Determine the [X, Y] coordinate at the center of the cell enclosing the given text.  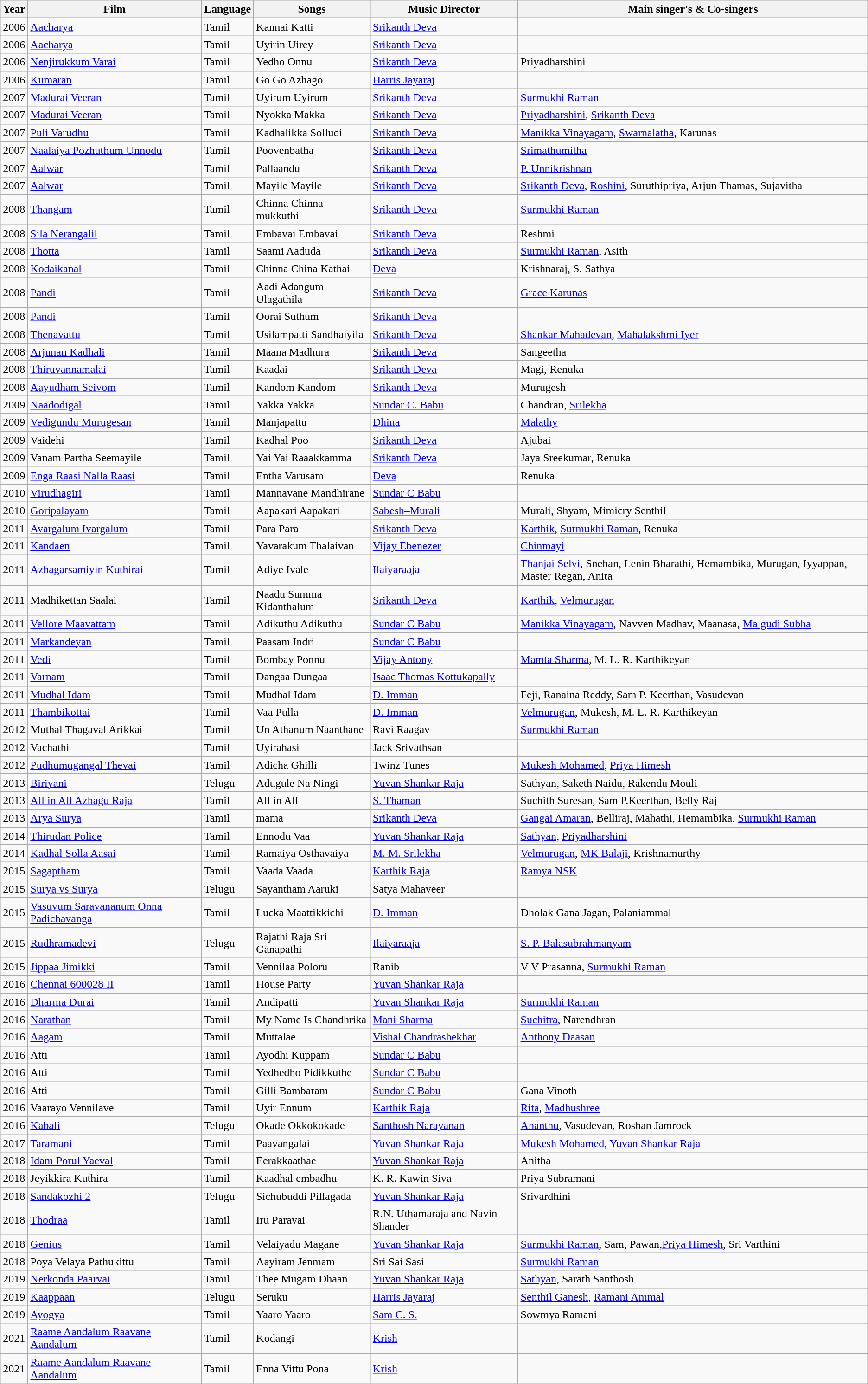
S. P. Balasubrahmanyam [693, 943]
Embavai Embavai [312, 233]
Kaadai [312, 370]
Rudhramadevi [115, 943]
Kumaran [115, 80]
Naadodigal [115, 405]
Paavangalai [312, 1143]
Thotta [115, 251]
Mamta Sharma, M. L. R. Karthikeyan [693, 659]
Genius [115, 1244]
Mukesh Mohamed, Yuvan Shankar Raja [693, 1143]
M. M. Srilekha [444, 854]
Arya Surya [115, 818]
mama [312, 818]
Thangam [115, 210]
Yavarakum Thalaivan [312, 546]
Karthik, Surmukhi Raman, Renuka [693, 528]
S. Thaman [444, 800]
Senthil Ganesh, Ramani Ammal [693, 1297]
Saami Aaduda [312, 251]
Adicha Ghilli [312, 765]
Kannai Katti [312, 27]
Goripalayam [115, 510]
Sabesh–Murali [444, 510]
V V Prasanna, Surmukhi Raman [693, 967]
Nyokka Makka [312, 115]
Vanam Partha Seemayile [115, 458]
Chandran, Srilekha [693, 405]
Thambikottai [115, 712]
Vishal Chandrashekhar [444, 1037]
Reshmi [693, 233]
Entha Varusam [312, 475]
Jeyikkira Kuthira [115, 1179]
Thanjai Selvi, Snehan, Lenin Bharathi, Hemambika, Murugan, Iyyappan, Master Regan, Anita [693, 570]
Feji, Ranaina Reddy, Sam P. Keerthan, Vasudevan [693, 695]
Yaaro Yaaro [312, 1314]
Biriyani [115, 783]
Vellore Maavattam [115, 624]
Markandeyan [115, 642]
Aayudham Seivom [115, 387]
Murugesh [693, 387]
Rajathi Raja Sri Ganapathi [312, 943]
Kadhalikka Solludi [312, 133]
Maana Madhura [312, 352]
Manjapattu [312, 422]
Jaya Sreekumar, Renuka [693, 458]
Jack Srivathsan [444, 747]
Sandakozhi 2 [115, 1196]
Aayiram Jenmam [312, 1262]
Sam C. S. [444, 1314]
Thiruvannamalai [115, 370]
Pudhumugangal Thevai [115, 765]
Priyadharshini, Srikanth Deva [693, 115]
Main singer's & Co-singers [693, 9]
Malathy [693, 422]
Kandaen [115, 546]
Ramya NSK [693, 871]
Uyirum Uyirum [312, 97]
Kadhal Solla Aasai [115, 854]
Puli Varudhu [115, 133]
Sila Nerangalil [115, 233]
Iru Paravai [312, 1220]
Muttalae [312, 1037]
Murali, Shyam, Mimicry Senthil [693, 510]
Ayodhi Kuppam [312, 1055]
Gana Vinoth [693, 1090]
Yedho Onnu [312, 62]
Enga Raasi Nalla Raasi [115, 475]
Adiye Ivale [312, 570]
Kodangi [312, 1338]
Ramaiya Osthavaiya [312, 854]
Anitha [693, 1161]
Mayile Mayile [312, 185]
Adugule Na Ningi [312, 783]
Language [227, 9]
Yakka Yakka [312, 405]
Kabali [115, 1125]
Para Para [312, 528]
All in All [312, 800]
Suchitra, Narendhran [693, 1020]
Nenjirukkum Varai [115, 62]
Ennodu Vaa [312, 836]
Chinna China Kathai [312, 269]
Sagaptham [115, 871]
Go Go Azhago [312, 80]
Vaarayo Vennilave [115, 1108]
Anthony Daasan [693, 1037]
P. Unnikrishnan [693, 168]
Narathan [115, 1020]
Dholak Gana Jagan, Palaniammal [693, 912]
Kaadhal embadhu [312, 1179]
Mukesh Mohamed, Priya Himesh [693, 765]
Twinz Tunes [444, 765]
My Name Is Chandhrika [312, 1020]
R.N. Uthamaraja and Navin Shander [444, 1220]
Naadu Summa Kidanthalum [312, 600]
Gilli Bambaram [312, 1090]
Grace Karunas [693, 293]
Arjunan Kadhali [115, 352]
2017 [14, 1143]
Paasam Indri [312, 642]
Okade Okkokokade [312, 1125]
Aagam [115, 1037]
Vaa Pulla [312, 712]
Magi, Renuka [693, 370]
Rita, Madhushree [693, 1108]
Uyir Ennum [312, 1108]
Manikka Vinayagam, Navven Madhav, Maanasa, Malgudi Subha [693, 624]
Avargalum Ivargalum [115, 528]
Sangeetha [693, 352]
Chennai 600028 II [115, 984]
Vaidehi [115, 440]
Film [115, 9]
Suchith Suresan, Sam P.Keerthan, Belly Raj [693, 800]
Kandom Kandom [312, 387]
Oorai Suthum [312, 317]
Mani Sharma [444, 1020]
Vasuvum Saravananum Onna Padichavanga [115, 912]
Priya Subramani [693, 1179]
Sri Sai Sasi [444, 1262]
Madhikettan Saalai [115, 600]
Satya Mahaveer [444, 889]
Poovenbatha [312, 150]
Varnam [115, 677]
Srikanth Deva, Roshini, Suruthipriya, Arjun Thamas, Sujavitha [693, 185]
Thirudan Police [115, 836]
Year [14, 9]
Yedhedho Pidikkuthe [312, 1072]
Sowmya Ramani [693, 1314]
Pallaandu [312, 168]
Ajubai [693, 440]
Poya Velaya Pathukittu [115, 1262]
Mannavane Mandhirane [312, 493]
Vedigundu Murugesan [115, 422]
Karthik, Velmurugan [693, 600]
Sathyan, Saketh Naidu, Rakendu Mouli [693, 783]
Sathyan, Priyadharshini [693, 836]
Thodraa [115, 1220]
Adikuthu Adikuthu [312, 624]
Velmurugan, Mukesh, M. L. R. Karthikeyan [693, 712]
Azhagarsamiyin Kuthirai [115, 570]
Srimathumitha [693, 150]
Jippaa Jimikki [115, 967]
Usilampatti Sandhaiyila [312, 334]
Sundar C. Babu [444, 405]
Aapakari Aapakari [312, 510]
Uyirin Uirey [312, 45]
Priyadharshini [693, 62]
Sathyan, Sarath Santhosh [693, 1279]
Kaappaan [115, 1297]
Vijay Antony [444, 659]
Kadhal Poo [312, 440]
Ananthu, Vasudevan, Roshan Jamrock [693, 1125]
Taramani [115, 1143]
Sayantham Aaruki [312, 889]
Vaada Vaada [312, 871]
Srivardhini [693, 1196]
Ravi Raagav [444, 730]
Music Director [444, 9]
Velmurugan, MK Balaji, Krishnamurthy [693, 854]
Dharma Durai [115, 1002]
All in All Azhagu Raja [115, 800]
Seruku [312, 1297]
Eerakkaathae [312, 1161]
Surya vs Surya [115, 889]
Velaiyadu Magane [312, 1244]
Krishnaraj, S. Sathya [693, 269]
Santhosh Narayanan [444, 1125]
Virudhagiri [115, 493]
Gangai Amaran, Belliraj, Mahathi, Hemambika, Surmukhi Raman [693, 818]
Ranib [444, 967]
Manikka Vinayagam, Swarnalatha, Karunas [693, 133]
Andipatti [312, 1002]
Uyirahasi [312, 747]
Nerkonda Paarvai [115, 1279]
Vijay Ebenezer [444, 546]
Muthal Thagaval Arikkai [115, 730]
Chinna Chinna mukkuthi [312, 210]
Yai Yai Raaakkamma [312, 458]
Renuka [693, 475]
K. R. Kawin Siva [444, 1179]
Shankar Mahadevan, Mahalakshmi Iyer [693, 334]
Surmukhi Raman, Asith [693, 251]
Naalaiya Pozhuthum Unnodu [115, 150]
House Party [312, 984]
Songs [312, 9]
Vedi [115, 659]
Bombay Ponnu [312, 659]
Isaac Thomas Kottukapally [444, 677]
Surmukhi Raman, Sam, Pawan,Priya Himesh, Sri Varthini [693, 1244]
Vennilaa Poloru [312, 967]
Sichubuddi Pillagada [312, 1196]
Enna Vittu Pona [312, 1369]
Idam Porul Yaeval [115, 1161]
Ayogya [115, 1314]
Thenavattu [115, 334]
Aadi Adangum Ulagathila [312, 293]
Thee Mugam Dhaan [312, 1279]
Chinmayi [693, 546]
Dhina [444, 422]
Un Athanum Naanthane [312, 730]
Kodaikanal [115, 269]
Vachathi [115, 747]
Dangaa Dungaa [312, 677]
Lucka Maattikkichi [312, 912]
